Provide the [x, y] coordinate of the cell's center where the given text is located.  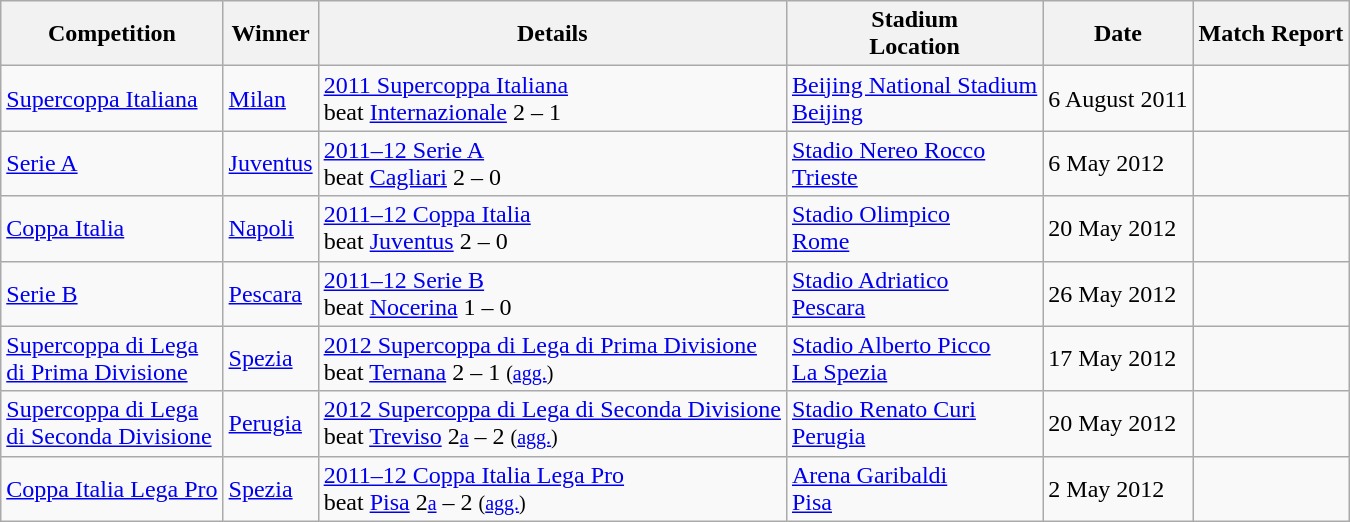
Stadio Alberto PiccoLa Spezia [914, 358]
2011–12 Serie Abeat Cagliari 2 – 0 [552, 164]
2011–12 Coppa Italia Lega Probeat Pisa 2a – 2 (agg.) [552, 488]
17 May 2012 [1118, 358]
Supercoppa di Legadi Prima Divisione [112, 358]
6 May 2012 [1118, 164]
26 May 2012 [1118, 294]
Stadio Renato CuriPerugia [914, 424]
Coppa Italia Lega Pro [112, 488]
Serie B [112, 294]
2 May 2012 [1118, 488]
2011–12 Coppa Italiabeat Juventus 2 – 0 [552, 228]
2012 Supercoppa di Lega di Seconda Divisionebeat Treviso 2a – 2 (agg.) [552, 424]
2011 Supercoppa Italianabeat Internazionale 2 – 1 [552, 98]
Supercoppa di Legadi Seconda Divisione [112, 424]
Stadio Nereo RoccoTrieste [914, 164]
Serie A [112, 164]
Stadio OlimpicoRome [914, 228]
Winner [270, 34]
6 August 2011 [1118, 98]
2012 Supercoppa di Lega di Prima Divisionebeat Ternana 2 – 1 (agg.) [552, 358]
Milan [270, 98]
Competition [112, 34]
Details [552, 34]
Perugia [270, 424]
Stadio AdriaticoPescara [914, 294]
Pescara [270, 294]
Arena GaribaldiPisa [914, 488]
Supercoppa Italiana [112, 98]
Date [1118, 34]
Napoli [270, 228]
Juventus [270, 164]
Match Report [1271, 34]
Beijing National StadiumBeijing [914, 98]
StadiumLocation [914, 34]
Coppa Italia [112, 228]
2011–12 Serie Bbeat Nocerina 1 – 0 [552, 294]
